Scan for the cell matching the given text and deliver its [X, Y] coordinate at center. 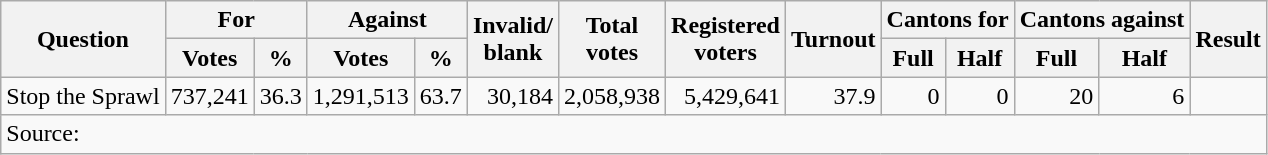
Stop the Sprawl [83, 96]
Cantons against [1102, 20]
Invalid/blank [512, 39]
737,241 [210, 96]
63.7 [440, 96]
1,291,513 [360, 96]
Cantons for [948, 20]
Registeredvoters [726, 39]
20 [1056, 96]
Turnout [833, 39]
5,429,641 [726, 96]
2,058,938 [612, 96]
Totalvotes [612, 39]
Question [83, 39]
36.3 [280, 96]
Result [1228, 39]
Source: [634, 134]
For [236, 20]
6 [1144, 96]
37.9 [833, 96]
30,184 [512, 96]
Against [387, 20]
